Find where the given text appears and provide that cell's center as [x, y] coordinate. 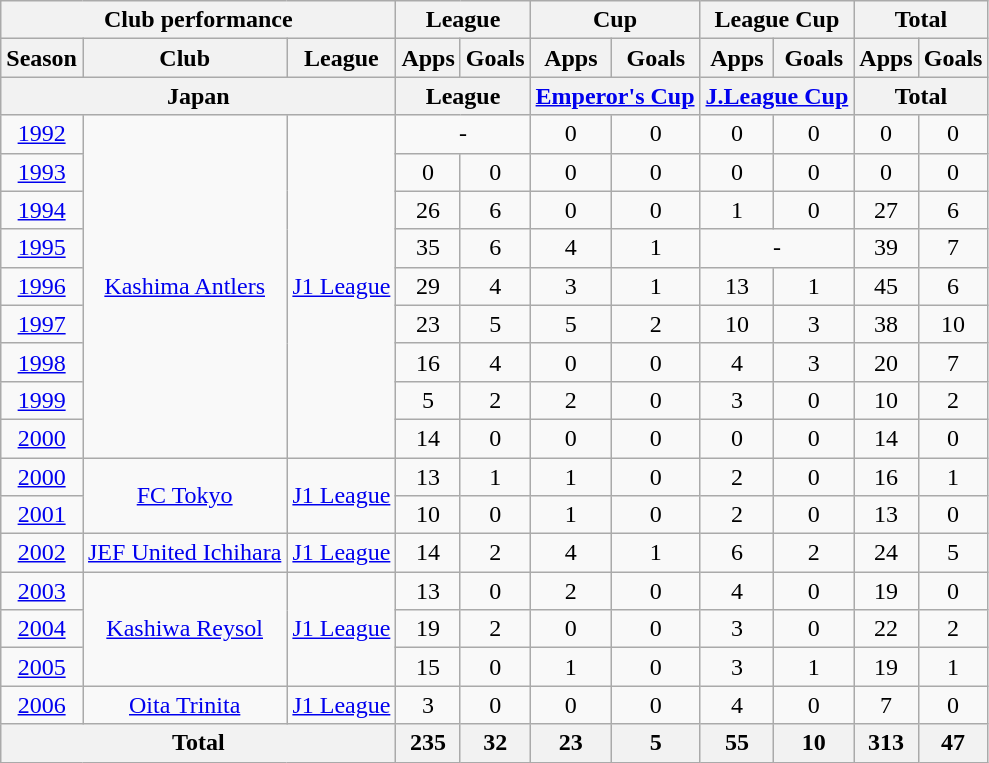
2002 [42, 553]
29 [428, 286]
Japan [198, 96]
2003 [42, 591]
2006 [42, 705]
24 [886, 553]
Season [42, 58]
2004 [42, 629]
2001 [42, 515]
27 [886, 210]
1998 [42, 362]
22 [886, 629]
20 [886, 362]
32 [495, 743]
Kashima Antlers [184, 286]
313 [886, 743]
1994 [42, 210]
39 [886, 248]
Oita Trinita [184, 705]
Club performance [198, 20]
1993 [42, 172]
1997 [42, 324]
47 [953, 743]
J.League Cup [777, 96]
38 [886, 324]
235 [428, 743]
1996 [42, 286]
26 [428, 210]
45 [886, 286]
55 [737, 743]
1999 [42, 400]
35 [428, 248]
15 [428, 667]
JEF United Ichihara [184, 553]
Kashiwa Reysol [184, 629]
Cup [615, 20]
2005 [42, 667]
1995 [42, 248]
League Cup [777, 20]
1992 [42, 134]
FC Tokyo [184, 496]
Emperor's Cup [615, 96]
Club [184, 58]
